Search for the cell housing the specified text and yield its [x, y] center coordinate. 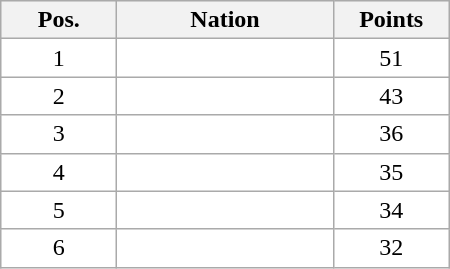
35 [391, 172]
Nation [225, 20]
51 [391, 58]
2 [59, 96]
32 [391, 248]
43 [391, 96]
5 [59, 210]
34 [391, 210]
36 [391, 134]
Pos. [59, 20]
4 [59, 172]
3 [59, 134]
1 [59, 58]
6 [59, 248]
Points [391, 20]
